Pinpoint the cell where the given text exists, returning its (X, Y) midpoint coordinate. 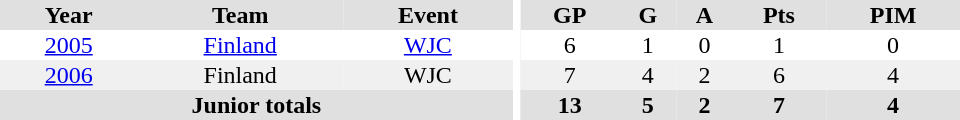
5 (648, 105)
2005 (68, 45)
GP (570, 15)
Pts (779, 15)
Year (68, 15)
G (648, 15)
Team (240, 15)
Junior totals (256, 105)
2006 (68, 75)
PIM (893, 15)
Event (428, 15)
A (704, 15)
13 (570, 105)
